Provide the (x, y) coordinate of the cell's center where the given text is located.  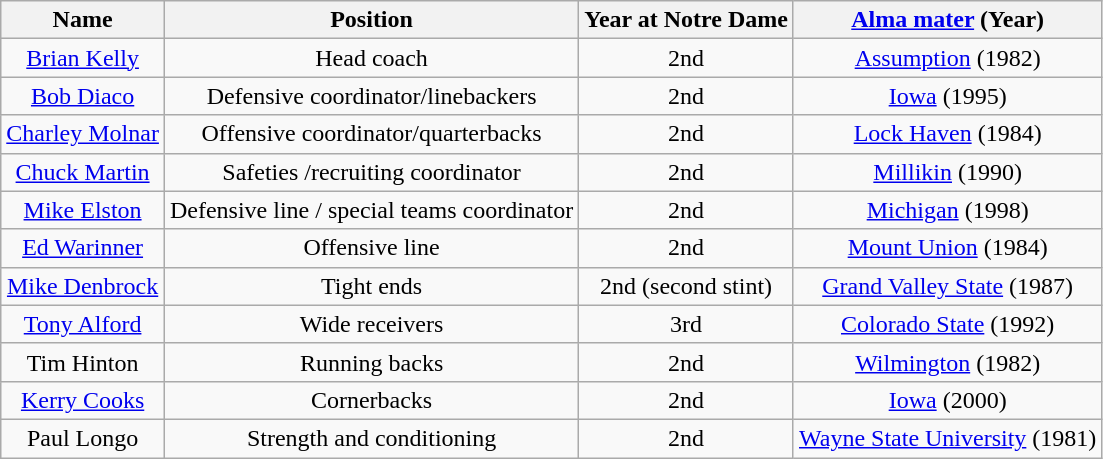
Wilmington (1982) (947, 362)
Wayne State University (1981) (947, 438)
Alma mater (Year) (947, 20)
Mount Union (1984) (947, 248)
Running backs (371, 362)
Lock Haven (1984) (947, 134)
2nd (second stint) (686, 286)
3rd (686, 324)
Position (371, 20)
Cornerbacks (371, 400)
Colorado State (1992) (947, 324)
Defensive coordinator/linebackers (371, 96)
Tim Hinton (83, 362)
Defensive line / special teams coordinator (371, 210)
Brian Kelly (83, 58)
Offensive line (371, 248)
Mike Denbrock (83, 286)
Tony Alford (83, 324)
Chuck Martin (83, 172)
Millikin (1990) (947, 172)
Safeties /recruiting coordinator (371, 172)
Iowa (2000) (947, 400)
Year at Notre Dame (686, 20)
Paul Longo (83, 438)
Name (83, 20)
Grand Valley State (1987) (947, 286)
Head coach (371, 58)
Mike Elston (83, 210)
Strength and conditioning (371, 438)
Bob Diaco (83, 96)
Iowa (1995) (947, 96)
Assumption (1982) (947, 58)
Charley Molnar (83, 134)
Offensive coordinator/quarterbacks (371, 134)
Ed Warinner (83, 248)
Wide receivers (371, 324)
Michigan (1998) (947, 210)
Tight ends (371, 286)
Kerry Cooks (83, 400)
